Provide the [X, Y] coordinate of the cell's center where the given text is located.  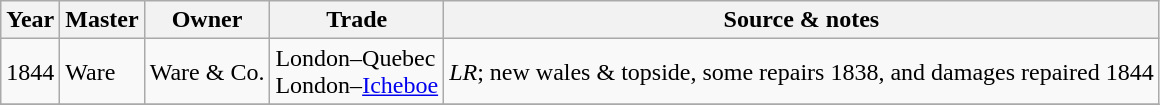
LR; new wales & topside, some repairs 1838, and damages repaired 1844 [802, 72]
Year [30, 20]
1844 [30, 72]
Ware & Co. [207, 72]
London–QuebecLondon–Icheboe [357, 72]
Trade [357, 20]
Master [102, 20]
Owner [207, 20]
Ware [102, 72]
Source & notes [802, 20]
